Output the (X, Y) coordinate of the center of the cell containing the given text.  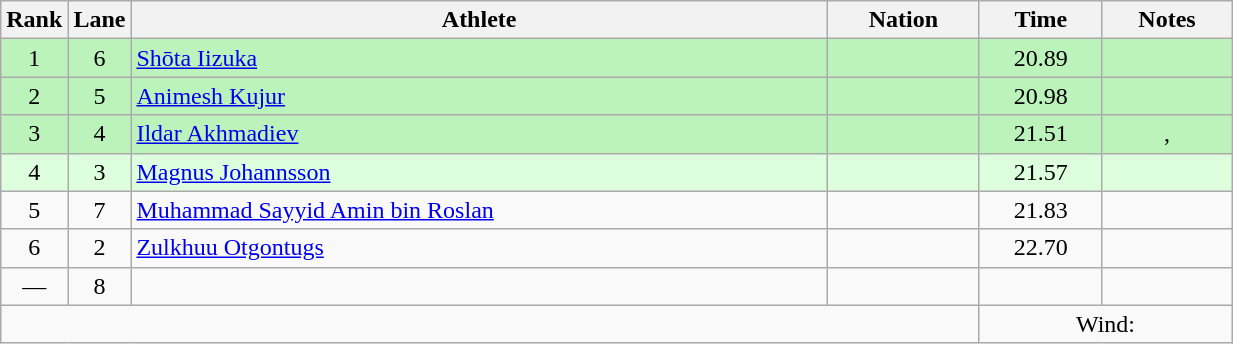
1 (34, 58)
Notes (1166, 20)
Lane (100, 20)
Shōta Iizuka (479, 58)
Ildar Akhmadiev (479, 134)
21.83 (1040, 210)
Animesh Kujur (479, 96)
Magnus Johannsson (479, 172)
Time (1040, 20)
Rank (34, 20)
Nation (903, 20)
Athlete (479, 20)
Wind: (1105, 324)
7 (100, 210)
Muhammad Sayyid Amin bin Roslan (479, 210)
Zulkhuu Otgontugs (479, 248)
22.70 (1040, 248)
, (1166, 134)
20.98 (1040, 96)
20.89 (1040, 58)
21.51 (1040, 134)
8 (100, 286)
— (34, 286)
21.57 (1040, 172)
